Identify which cell holds the provided text, then report its [X, Y] central coordinate. 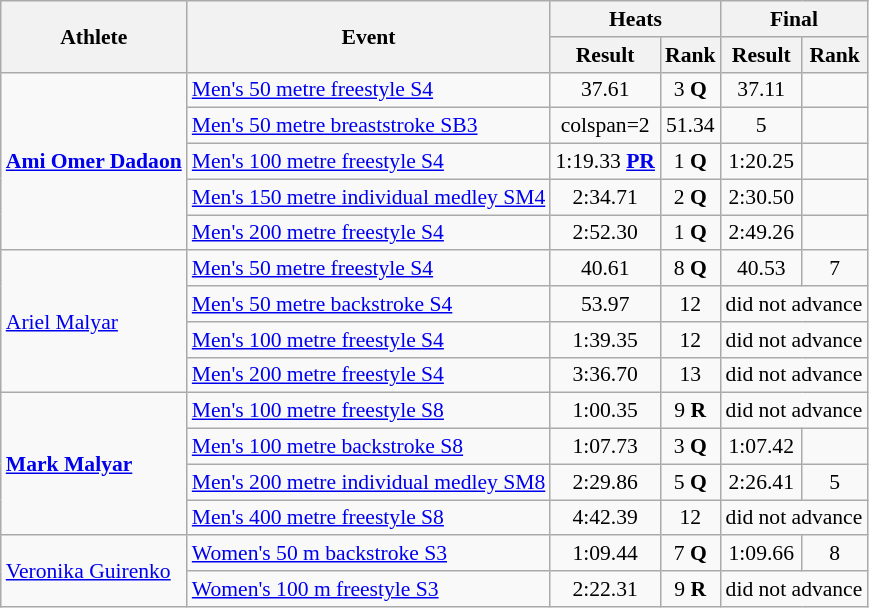
40.53 [762, 269]
Ami Omer Dadaon [94, 161]
2:52.30 [605, 233]
1:09.66 [762, 554]
Men's 50 metre backstroke S4 [369, 304]
1:09.44 [605, 554]
Men's 200 metre individual medley SM8 [369, 482]
Athlete [94, 36]
37.61 [605, 90]
1:00.35 [605, 411]
13 [690, 375]
7 Q [690, 554]
37.11 [762, 90]
Event [369, 36]
Men's 50 metre breaststroke SB3 [369, 126]
2:29.86 [605, 482]
Women's 50 m backstroke S3 [369, 554]
Ariel Malyar [94, 322]
2:49.26 [762, 233]
51.34 [690, 126]
2:22.31 [605, 589]
Men's 100 metre freestyle S8 [369, 411]
2:26.41 [762, 482]
Men's 150 metre individual medley SM4 [369, 197]
53.97 [605, 304]
Heats [635, 19]
40.61 [605, 269]
5 Q [690, 482]
8 Q [690, 269]
colspan=2 [605, 126]
Mark Malyar [94, 464]
1:39.35 [605, 340]
1:20.25 [762, 162]
2:34.71 [605, 197]
7 [834, 269]
Final [794, 19]
3:36.70 [605, 375]
1:07.73 [605, 447]
2:30.50 [762, 197]
Women's 100 m freestyle S3 [369, 589]
4:42.39 [605, 518]
Men's 400 metre freestyle S8 [369, 518]
2 Q [690, 197]
1:07.42 [762, 447]
8 [834, 554]
Veronika Guirenko [94, 572]
1:19.33 PR [605, 162]
Men's 100 metre backstroke S8 [369, 447]
